Pinpoint the cell where the given text exists, returning its [x, y] midpoint coordinate. 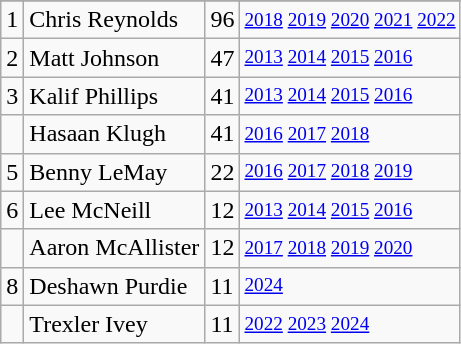
Benny LeMay [114, 172]
Kalif Phillips [114, 96]
Aaron McAllister [114, 248]
2017 2018 2019 2020 [350, 248]
2016 2017 2018 2019 [350, 172]
Hasaan Klugh [114, 134]
6 [12, 210]
2018 2019 2020 2021 2022 [350, 20]
Chris Reynolds [114, 20]
8 [12, 286]
47 [222, 58]
Lee McNeill [114, 210]
Matt Johnson [114, 58]
2016 2017 2018 [350, 134]
96 [222, 20]
22 [222, 172]
Deshawn Purdie [114, 286]
2022 2023 2024 [350, 324]
5 [12, 172]
2024 [350, 286]
2 [12, 58]
1 [12, 20]
Trexler Ivey [114, 324]
3 [12, 96]
